Output the (X, Y) coordinate of the center of the cell containing the given text.  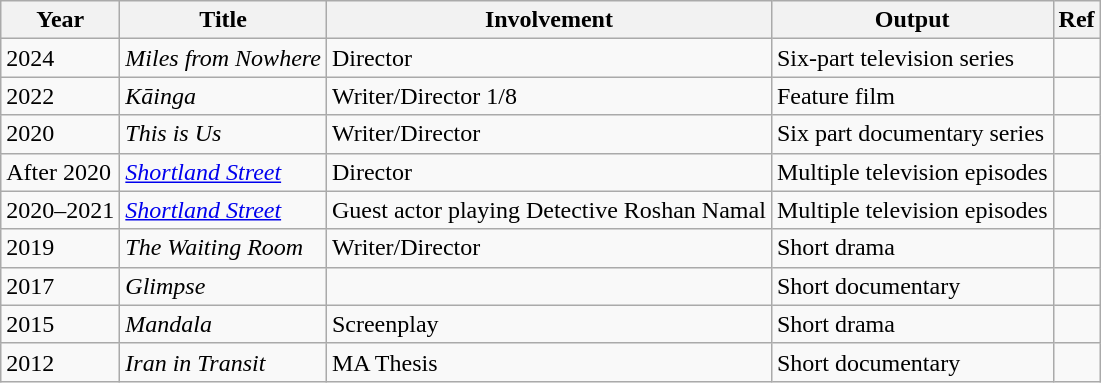
MA Thesis (548, 362)
After 2020 (60, 172)
2017 (60, 286)
2024 (60, 58)
Writer/Director 1/8 (548, 96)
Guest actor playing Detective Roshan Namal (548, 210)
Six part documentary series (912, 134)
Feature film (912, 96)
Title (224, 20)
Output (912, 20)
This is Us (224, 134)
2012 (60, 362)
2020–2021 (60, 210)
2015 (60, 324)
Involvement (548, 20)
The Waiting Room (224, 248)
Glimpse (224, 286)
Mandala (224, 324)
Iran in Transit (224, 362)
Six-part television series (912, 58)
Year (60, 20)
2022 (60, 96)
2019 (60, 248)
2020 (60, 134)
Kāinga (224, 96)
Miles from Nowhere (224, 58)
Ref (1076, 20)
Screenplay (548, 324)
